Extract the (x, y) coordinate from the center of the cell holding the provided text.  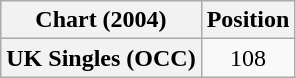
UK Singles (OCC) (101, 58)
108 (248, 58)
Position (248, 20)
Chart (2004) (101, 20)
